Determine the [X, Y] coordinate at the center of the cell enclosing the given text.  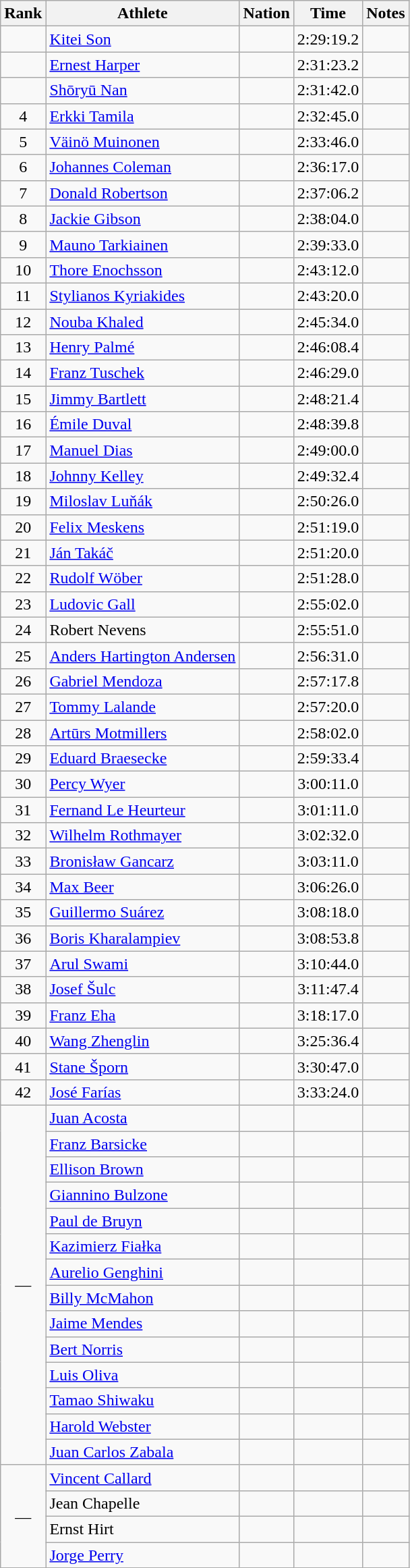
Johnny Kelley [143, 476]
2:57:17.8 [328, 681]
2:56:31.0 [328, 655]
Robert Nevens [143, 630]
31 [23, 810]
3:06:26.0 [328, 887]
15 [23, 399]
3:30:47.0 [328, 1066]
26 [23, 681]
Wang Zhenglin [143, 1041]
35 [23, 913]
Vincent Callard [143, 1478]
19 [23, 502]
22 [23, 578]
34 [23, 887]
3:33:24.0 [328, 1092]
9 [23, 244]
Miloslav Luňák [143, 502]
2:50:26.0 [328, 502]
8 [23, 219]
12 [23, 322]
25 [23, 655]
Erkki Tamila [143, 116]
14 [23, 373]
2:55:51.0 [328, 630]
2:39:33.0 [328, 244]
Boris Kharalampiev [143, 938]
Anders Hartington Andersen [143, 655]
Rudolf Wöber [143, 578]
Bronisław Gancarz [143, 861]
Billy McMahon [143, 1298]
2:31:42.0 [328, 90]
3:18:17.0 [328, 1015]
21 [23, 553]
Arul Swami [143, 964]
Aurelio Genghini [143, 1272]
36 [23, 938]
30 [23, 784]
Émile Duval [143, 425]
Guillermo Suárez [143, 913]
Rank [23, 13]
3:03:11.0 [328, 861]
Gabriel Mendoza [143, 681]
2:51:20.0 [328, 553]
Väinö Muinonen [143, 142]
Jackie Gibson [143, 219]
Notes [386, 13]
29 [23, 759]
24 [23, 630]
Jean Chapelle [143, 1503]
Franz Barsicke [143, 1144]
Kitei Son [143, 39]
Josef Šulc [143, 990]
Ján Takáč [143, 553]
11 [23, 296]
10 [23, 270]
2:48:21.4 [328, 399]
Henry Palmé [143, 348]
2:57:20.0 [328, 707]
Nation [266, 13]
Stylianos Kyriakides [143, 296]
33 [23, 861]
Jorge Perry [143, 1555]
Harold Webster [143, 1426]
Eduard Braesecke [143, 759]
Thore Enochsson [143, 270]
Mauno Tarkiainen [143, 244]
2:37:06.2 [328, 193]
Paul de Bruyn [143, 1221]
Franz Eha [143, 1015]
Donald Robertson [143, 193]
Jaime Mendes [143, 1324]
13 [23, 348]
2:49:32.4 [328, 476]
Athlete [143, 13]
3:10:44.0 [328, 964]
Wilhelm Rothmayer [143, 836]
Percy Wyer [143, 784]
Giannino Bulzone [143, 1195]
2:51:19.0 [328, 527]
Franz Tuschek [143, 373]
2:45:34.0 [328, 322]
38 [23, 990]
2:58:02.0 [328, 732]
Ellison Brown [143, 1170]
3:00:11.0 [328, 784]
23 [23, 604]
5 [23, 142]
2:36:17.0 [328, 167]
Kazimierz Fiałka [143, 1247]
Tommy Lalande [143, 707]
2:55:02.0 [328, 604]
Felix Meskens [143, 527]
Tamao Shiwaku [143, 1401]
32 [23, 836]
Shōryū Nan [143, 90]
39 [23, 1015]
2:49:00.0 [328, 450]
3:08:53.8 [328, 938]
27 [23, 707]
3:11:47.4 [328, 990]
Ernest Harper [143, 65]
18 [23, 476]
28 [23, 732]
2:29:19.2 [328, 39]
6 [23, 167]
2:59:33.4 [328, 759]
3:01:11.0 [328, 810]
Artūrs Motmillers [143, 732]
3:08:18.0 [328, 913]
2:46:29.0 [328, 373]
42 [23, 1092]
2:51:28.0 [328, 578]
3:25:36.4 [328, 1041]
41 [23, 1066]
2:32:45.0 [328, 116]
José Farías [143, 1092]
40 [23, 1041]
20 [23, 527]
Luis Oliva [143, 1375]
2:43:12.0 [328, 270]
3:02:32.0 [328, 836]
Max Beer [143, 887]
Ludovic Gall [143, 604]
17 [23, 450]
Bert Norris [143, 1349]
Fernand Le Heurteur [143, 810]
Time [328, 13]
Johannes Coleman [143, 167]
Jimmy Bartlett [143, 399]
Juan Carlos Zabala [143, 1452]
7 [23, 193]
Manuel Dias [143, 450]
Juan Acosta [143, 1118]
16 [23, 425]
2:33:46.0 [328, 142]
2:43:20.0 [328, 296]
Nouba Khaled [143, 322]
2:48:39.8 [328, 425]
37 [23, 964]
2:31:23.2 [328, 65]
Stane Šporn [143, 1066]
4 [23, 116]
2:46:08.4 [328, 348]
Ernst Hirt [143, 1529]
2:38:04.0 [328, 219]
